Identify which cell holds the provided text, then report its [X, Y] central coordinate. 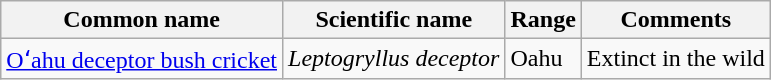
Range [543, 20]
Comments [676, 20]
Extinct in the wild [676, 59]
Common name [142, 20]
Oʻahu deceptor bush cricket [142, 59]
Leptogryllus deceptor [394, 59]
Oahu [543, 59]
Scientific name [394, 20]
